Pinpoint the cell where the given text exists, returning its [x, y] midpoint coordinate. 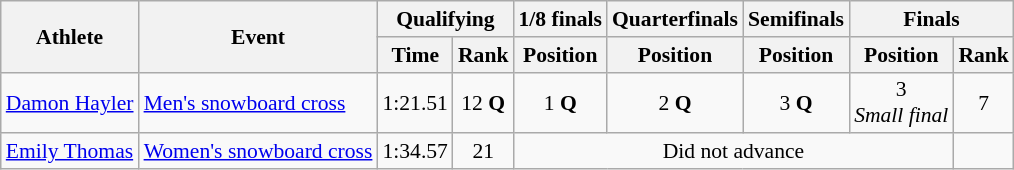
1 Q [560, 102]
3 Small final [901, 102]
1:34.57 [414, 152]
21 [484, 152]
Time [414, 55]
Athlete [70, 36]
Finals [932, 19]
3 Q [796, 102]
Semifinals [796, 19]
Damon Hayler [70, 102]
Women's snowboard cross [258, 152]
2 Q [675, 102]
Men's snowboard cross [258, 102]
7 [984, 102]
Qualifying [445, 19]
1/8 finals [560, 19]
Event [258, 36]
Quarterfinals [675, 19]
Emily Thomas [70, 152]
1:21.51 [414, 102]
12 Q [484, 102]
Did not advance [733, 152]
